Detect which cell encompasses the target text, then output its (x, y) center coordinate. 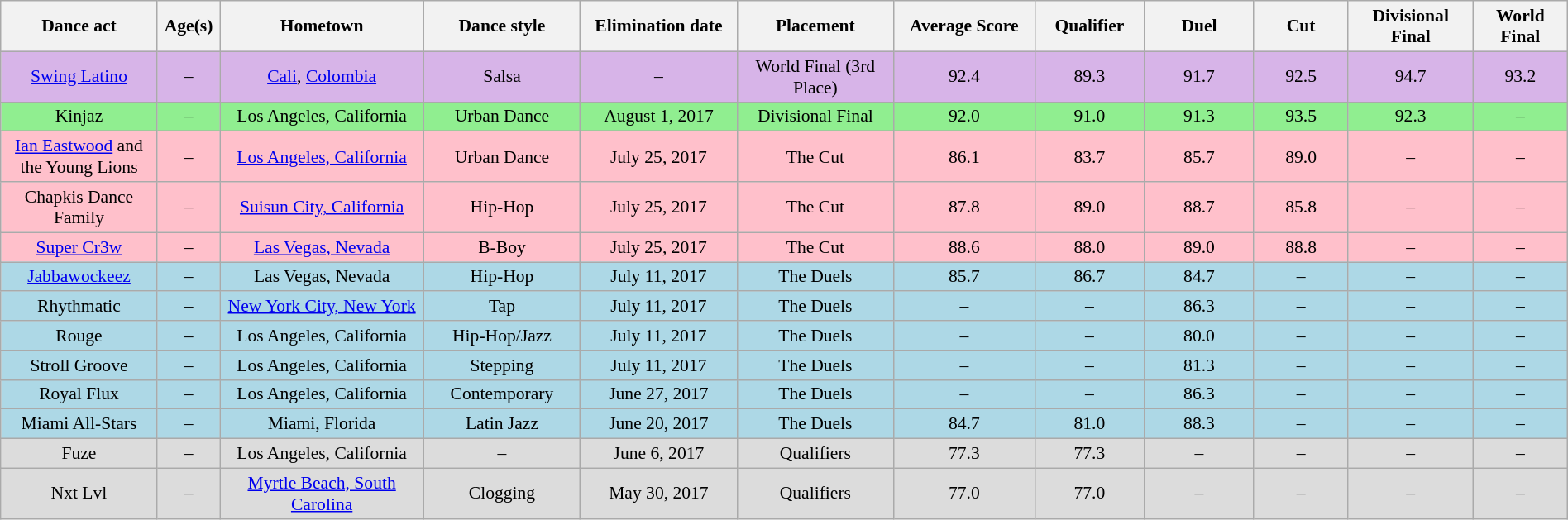
94.7 (1411, 76)
Cut (1301, 26)
87.8 (964, 207)
Salsa (501, 76)
Super Cr3w (79, 247)
Myrtle Beach, South Carolina (322, 493)
92.5 (1301, 76)
World Final (3rd Place) (815, 76)
89.3 (1090, 76)
91.0 (1090, 117)
86.1 (964, 157)
Placement (815, 26)
86.7 (1090, 277)
91.3 (1199, 117)
93.5 (1301, 117)
Age(s) (189, 26)
88.3 (1199, 424)
Latin Jazz (501, 424)
Miami All-Stars (79, 424)
August 1, 2017 (658, 117)
Hip-Hop/Jazz (501, 336)
81.3 (1199, 365)
88.7 (1199, 207)
93.2 (1520, 76)
June 20, 2017 (658, 424)
Elimination date (658, 26)
Kinjaz (79, 117)
Qualifier (1090, 26)
Rouge (79, 336)
Chapkis Dance Family (79, 207)
Royal Flux (79, 394)
Stroll Groove (79, 365)
Fuze (79, 454)
83.7 (1090, 157)
Dance act (79, 26)
Average Score (964, 26)
World Final (1520, 26)
Cali, Colombia (322, 76)
B-Boy (501, 247)
Stepping (501, 365)
80.0 (1199, 336)
Hometown (322, 26)
June 6, 2017 (658, 454)
88.8 (1301, 247)
Rhythmatic (79, 307)
Contemporary (501, 394)
88.6 (964, 247)
92.0 (964, 117)
New York City, New York (322, 307)
92.3 (1411, 117)
85.8 (1301, 207)
May 30, 2017 (658, 493)
81.0 (1090, 424)
92.4 (964, 76)
June 27, 2017 (658, 394)
Dance style (501, 26)
88.0 (1090, 247)
Tap (501, 307)
91.7 (1199, 76)
Duel (1199, 26)
Nxt Lvl (79, 493)
Swing Latino (79, 76)
Suisun City, California (322, 207)
Miami, Florida (322, 424)
Jabbawockeez (79, 277)
Clogging (501, 493)
Ian Eastwood and the Young Lions (79, 157)
